Return the [x, y] coordinate for the center point of the cell that contains the specified text.  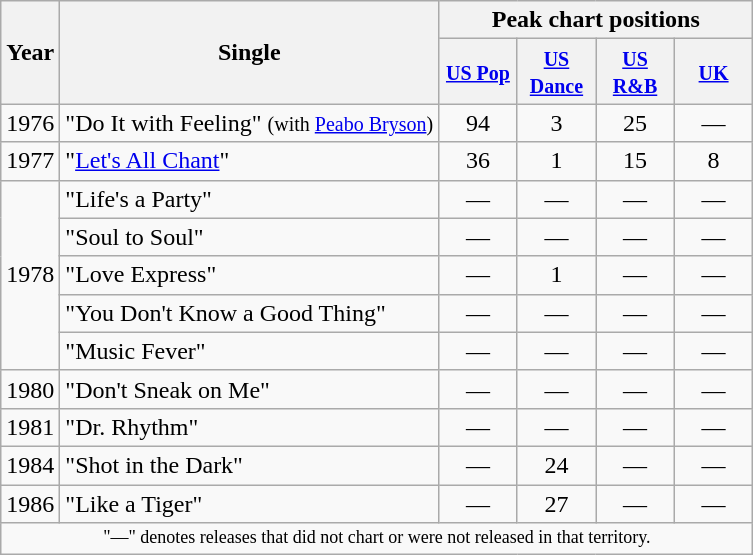
US Pop [478, 72]
1980 [30, 389]
"Soul to Soul" [250, 237]
UK [714, 72]
1977 [30, 161]
36 [478, 161]
27 [556, 503]
1981 [30, 427]
Peak chart positions [596, 20]
1986 [30, 503]
"Don't Sneak on Me" [250, 389]
"Shot in the Dark" [250, 465]
Year [30, 52]
"You Don't Know a Good Thing" [250, 313]
15 [636, 161]
1984 [30, 465]
US R&B [636, 72]
"Music Fever" [250, 351]
1978 [30, 275]
3 [556, 123]
25 [636, 123]
Single [250, 52]
"—" denotes releases that did not chart or were not released in that territory. [377, 538]
"Like a Tiger" [250, 503]
8 [714, 161]
"Do It with Feeling" (with Peabo Bryson) [250, 123]
"Dr. Rhythm" [250, 427]
94 [478, 123]
"Let's All Chant" [250, 161]
1976 [30, 123]
"Love Express" [250, 275]
"Life's a Party" [250, 199]
US Dance [556, 72]
24 [556, 465]
